Capture the cell that displays the provided text and extract its (x, y) central coordinate. 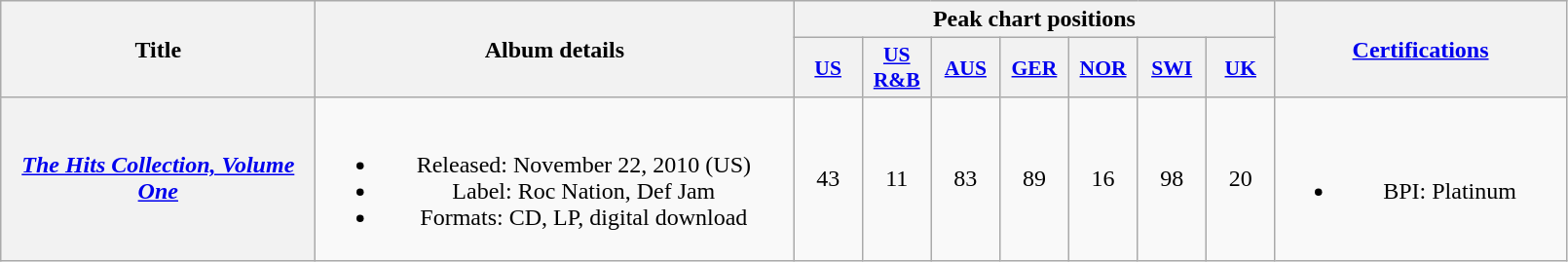
Album details (555, 49)
98 (1173, 179)
NOR (1102, 68)
Title (158, 49)
43 (828, 179)
Peak chart positions (1034, 19)
20 (1241, 179)
89 (1034, 179)
83 (966, 179)
USR&B (896, 68)
AUS (966, 68)
SWI (1173, 68)
UK (1241, 68)
11 (896, 179)
Certifications (1420, 49)
BPI: Platinum (1420, 179)
Released: November 22, 2010 (US)Label: Roc Nation, Def JamFormats: CD, LP, digital download (555, 179)
US (828, 68)
The Hits Collection, Volume One (158, 179)
GER (1034, 68)
16 (1102, 179)
